Find where the given text appears and provide that cell's center as (x, y) coordinate. 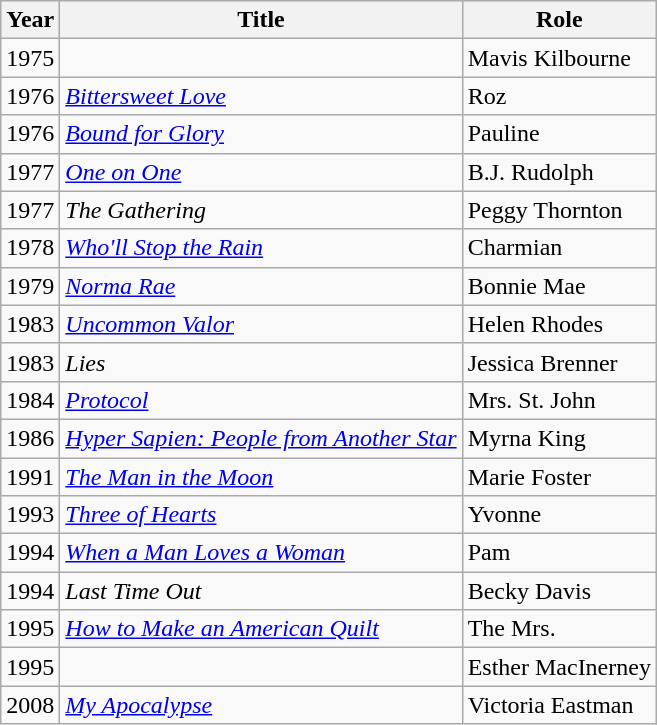
Bonnie Mae (559, 286)
1979 (30, 286)
Roz (559, 96)
Bound for Glory (261, 134)
Pauline (559, 134)
The Gathering (261, 210)
1978 (30, 248)
One on One (261, 172)
Helen Rhodes (559, 324)
Yvonne (559, 515)
Three of Hearts (261, 515)
Lies (261, 362)
Role (559, 20)
1984 (30, 400)
Myrna King (559, 438)
1986 (30, 438)
Protocol (261, 400)
Last Time Out (261, 591)
2008 (30, 705)
The Man in the Moon (261, 477)
Year (30, 20)
Hyper Sapien: People from Another Star (261, 438)
Mavis Kilbourne (559, 58)
Norma Rae (261, 286)
B.J. Rudolph (559, 172)
When a Man Loves a Woman (261, 553)
Marie Foster (559, 477)
Becky Davis (559, 591)
My Apocalypse (261, 705)
Uncommon Valor (261, 324)
Esther MacInerney (559, 667)
The Mrs. (559, 629)
Pam (559, 553)
Victoria Eastman (559, 705)
1993 (30, 515)
Who'll Stop the Rain (261, 248)
Peggy Thornton (559, 210)
1991 (30, 477)
Bittersweet Love (261, 96)
Title (261, 20)
1975 (30, 58)
Charmian (559, 248)
Mrs. St. John (559, 400)
How to Make an American Quilt (261, 629)
Jessica Brenner (559, 362)
